Search for the cell housing the specified text and yield its [x, y] center coordinate. 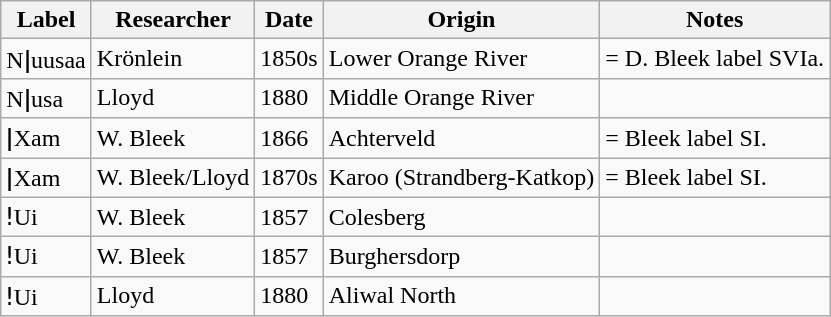
Notes [715, 20]
Middle Orange River [462, 98]
Burghersdorp [462, 257]
1866 [289, 138]
1850s [289, 59]
Nǀuusaa [46, 59]
Nǀusa [46, 98]
Karoo (Strandberg-Katkop) [462, 178]
Origin [462, 20]
Aliwal North [462, 296]
Achterveld [462, 138]
Krönlein [173, 59]
Date [289, 20]
Researcher [173, 20]
Label [46, 20]
= D. Bleek label SVIa. [715, 59]
Lower Orange River [462, 59]
W. Bleek/Lloyd [173, 178]
Colesberg [462, 217]
1870s [289, 178]
